Output the [x, y] coordinate of the center of the cell containing the given text.  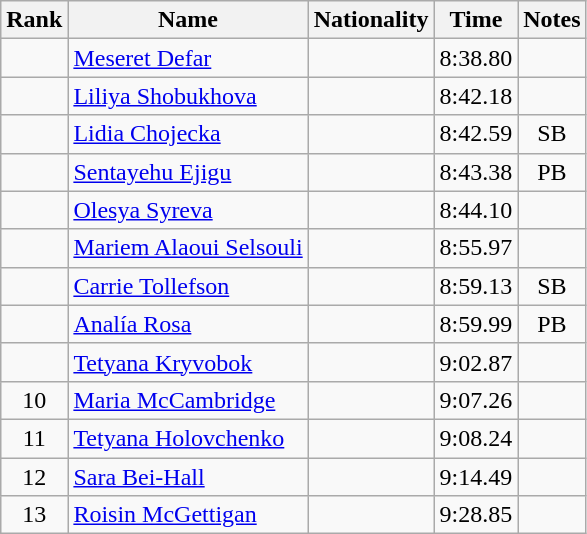
Olesya Syreva [188, 210]
9:28.85 [476, 515]
8:42.59 [476, 134]
Liliya Shobukhova [188, 96]
8:38.80 [476, 58]
13 [34, 515]
Meseret Defar [188, 58]
Nationality [371, 20]
9:14.49 [476, 477]
8:55.97 [476, 248]
Mariem Alaoui Selsouli [188, 248]
9:02.87 [476, 362]
8:42.18 [476, 96]
10 [34, 400]
9:08.24 [476, 438]
Roisin McGettigan [188, 515]
11 [34, 438]
Maria McCambridge [188, 400]
Tetyana Kryvobok [188, 362]
8:43.38 [476, 172]
Analía Rosa [188, 324]
Notes [552, 20]
8:59.99 [476, 324]
Sara Bei-Hall [188, 477]
12 [34, 477]
Rank [34, 20]
Lidia Chojecka [188, 134]
8:44.10 [476, 210]
9:07.26 [476, 400]
Name [188, 20]
Time [476, 20]
Sentayehu Ejigu [188, 172]
8:59.13 [476, 286]
Tetyana Holovchenko [188, 438]
Carrie Tollefson [188, 286]
